Capture the cell that displays the provided text and extract its (X, Y) central coordinate. 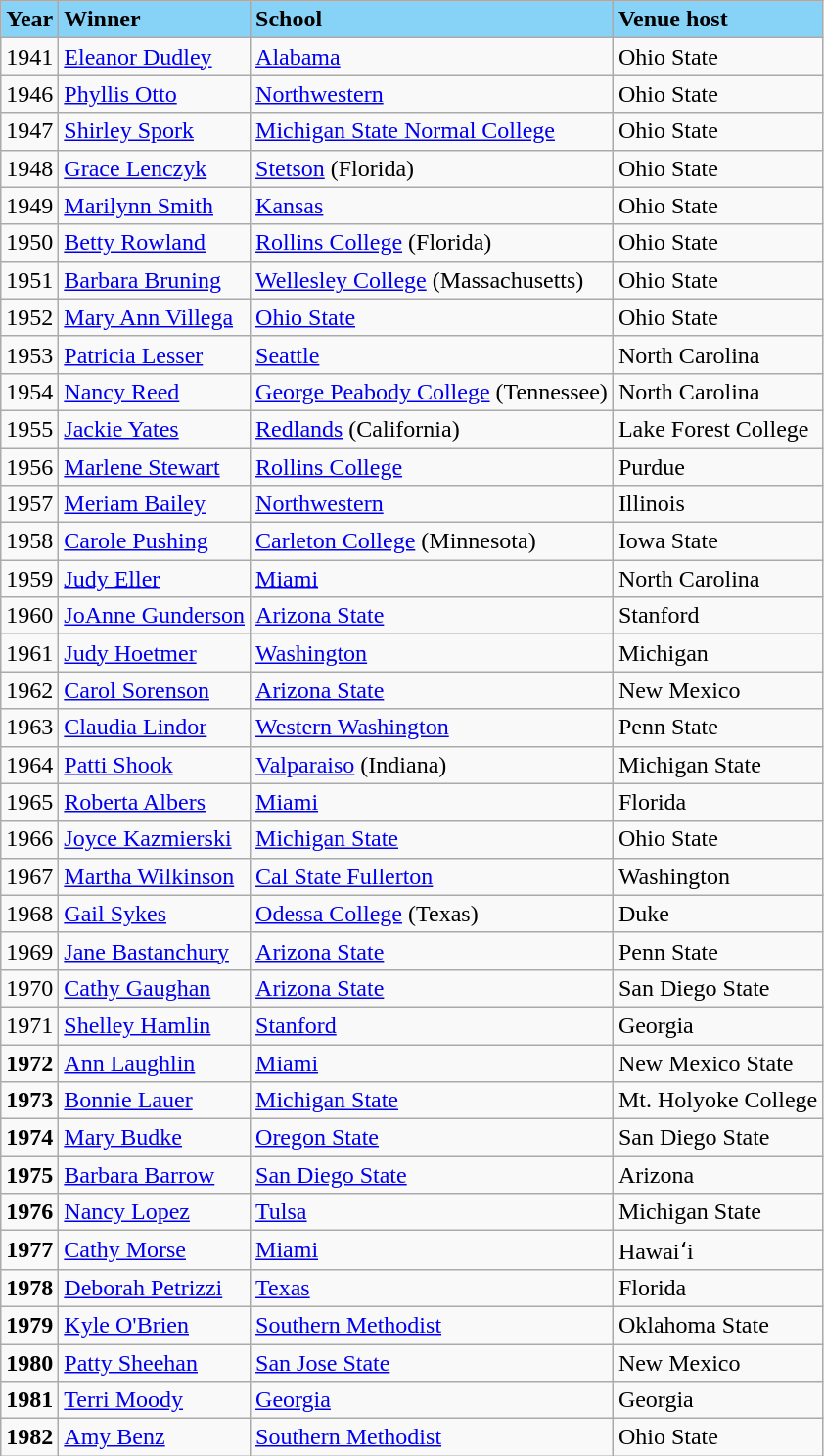
JoAnne Gunderson (155, 616)
Year (29, 20)
Tulsa (433, 1212)
Hawaiʻi (717, 1250)
Roberta Albers (155, 802)
Oklahoma State (717, 1325)
Phyllis Otto (155, 94)
1963 (29, 728)
Terri Moody (155, 1400)
1953 (29, 354)
Deborah Petrizzi (155, 1288)
Illinois (717, 504)
1947 (29, 131)
1968 (29, 914)
1975 (29, 1175)
Alabama (433, 57)
1959 (29, 579)
1964 (29, 765)
1961 (29, 653)
Jackie Yates (155, 429)
Duke (717, 914)
Winner (155, 20)
Carole Pushing (155, 541)
Nancy Reed (155, 392)
Judy Eller (155, 579)
1981 (29, 1400)
Marilynn Smith (155, 206)
1973 (29, 1101)
Kyle O'Brien (155, 1325)
Marlene Stewart (155, 467)
Ann Laughlin (155, 1062)
Kansas (433, 206)
Iowa State (717, 541)
Cathy Gaughan (155, 988)
1978 (29, 1288)
Mary Budke (155, 1138)
Nancy Lopez (155, 1212)
Shelley Hamlin (155, 1025)
1941 (29, 57)
Judy Hoetmer (155, 653)
New Mexico State (717, 1062)
Carol Sorenson (155, 690)
Stetson (Florida) (433, 168)
Shirley Spork (155, 131)
1972 (29, 1062)
Barbara Bruning (155, 280)
Odessa College (Texas) (433, 914)
1958 (29, 541)
Jane Bastanchury (155, 951)
Eleanor Dudley (155, 57)
1966 (29, 839)
1967 (29, 876)
1974 (29, 1138)
Lake Forest College (717, 429)
Patty Sheehan (155, 1362)
School (433, 20)
Valparaiso (Indiana) (433, 765)
1950 (29, 243)
Rollins College (Florida) (433, 243)
Rollins College (433, 467)
1965 (29, 802)
1969 (29, 951)
1970 (29, 988)
1949 (29, 206)
1951 (29, 280)
1979 (29, 1325)
Cal State Fullerton (433, 876)
Seattle (433, 354)
Arizona (717, 1175)
1982 (29, 1437)
1962 (29, 690)
Patricia Lesser (155, 354)
Redlands (California) (433, 429)
Joyce Kazmierski (155, 839)
1955 (29, 429)
Claudia Lindor (155, 728)
Patti Shook (155, 765)
1977 (29, 1250)
Michigan (717, 653)
1957 (29, 504)
Mary Ann Villega (155, 317)
San Jose State (433, 1362)
George Peabody College (Tennessee) (433, 392)
Carleton College (Minnesota) (433, 541)
Michigan State Normal College (433, 131)
Western Washington (433, 728)
1948 (29, 168)
1956 (29, 467)
Oregon State (433, 1138)
Meriam Bailey (155, 504)
Mt. Holyoke College (717, 1101)
Cathy Morse (155, 1250)
1976 (29, 1212)
Venue host (717, 20)
1980 (29, 1362)
1946 (29, 94)
1954 (29, 392)
Gail Sykes (155, 914)
Purdue (717, 467)
1960 (29, 616)
Martha Wilkinson (155, 876)
Wellesley College (Massachusetts) (433, 280)
Betty Rowland (155, 243)
Barbara Barrow (155, 1175)
Texas (433, 1288)
Bonnie Lauer (155, 1101)
Amy Benz (155, 1437)
Grace Lenczyk (155, 168)
1952 (29, 317)
1971 (29, 1025)
